Find where the given text appears and provide that cell's center as (X, Y) coordinate. 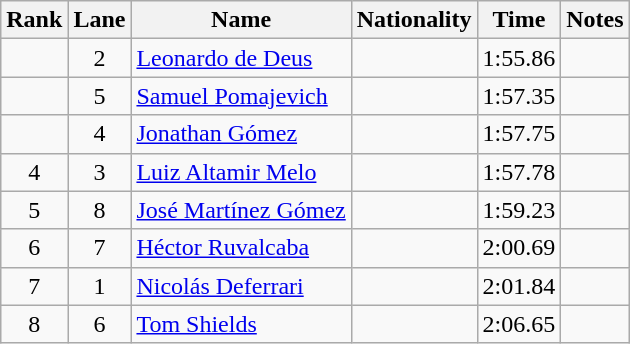
2:00.69 (519, 248)
Lane (100, 20)
José Martínez Gómez (241, 210)
Héctor Ruvalcaba (241, 248)
1:57.35 (519, 96)
Nicolás Deferrari (241, 286)
2 (100, 58)
2:06.65 (519, 324)
Tom Shields (241, 324)
Nationality (414, 20)
2:01.84 (519, 286)
1:57.78 (519, 172)
Samuel Pomajevich (241, 96)
3 (100, 172)
Luiz Altamir Melo (241, 172)
Notes (595, 20)
Jonathan Gómez (241, 134)
Rank (34, 20)
Leonardo de Deus (241, 58)
1:55.86 (519, 58)
1 (100, 286)
1:59.23 (519, 210)
Name (241, 20)
1:57.75 (519, 134)
Time (519, 20)
